Extract the [x, y] coordinate from the center of the cell holding the provided text.  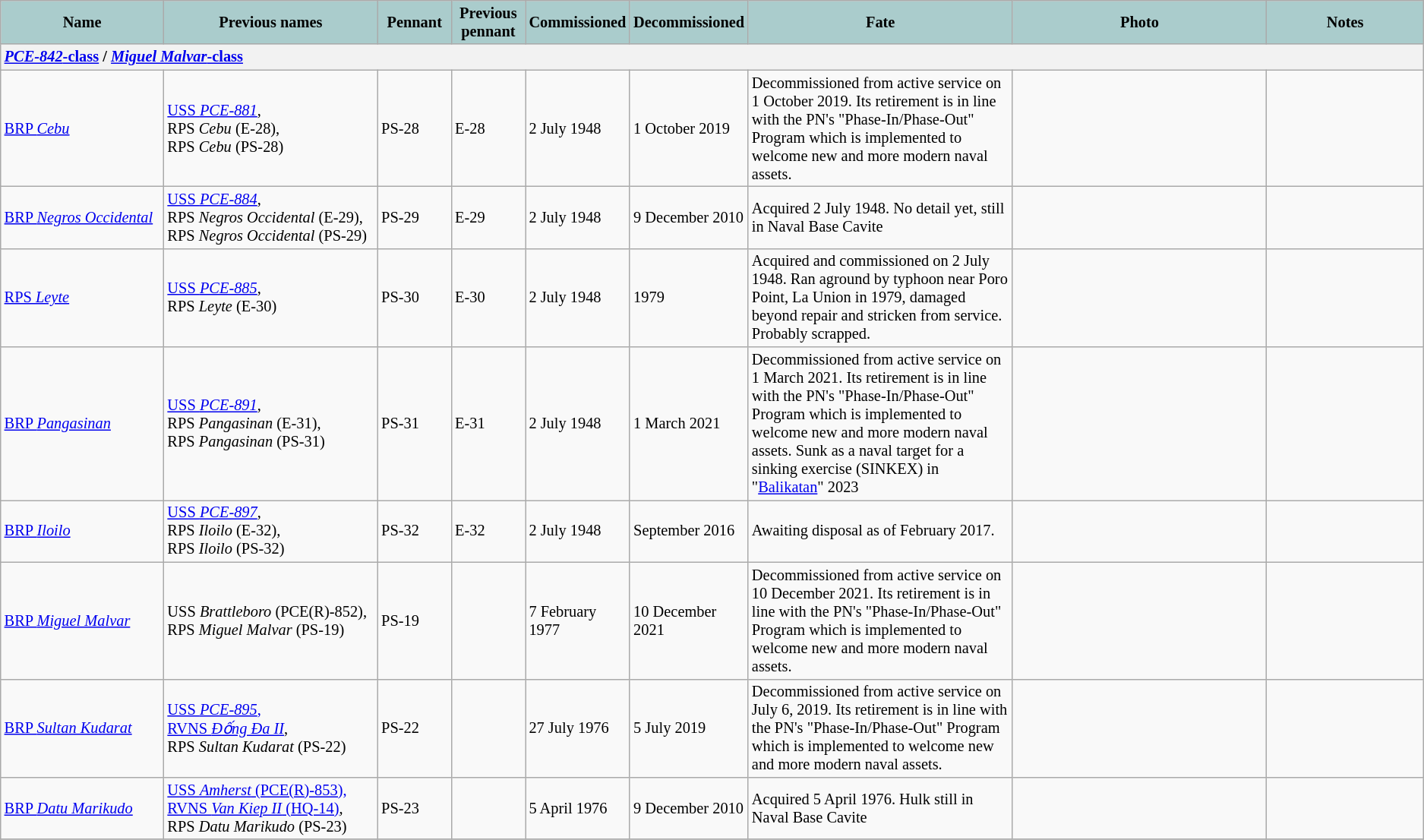
E-31 [488, 424]
BRP Sultan Kudarat [82, 728]
Previous pennant [488, 22]
PS-29 [415, 217]
E-29 [488, 217]
September 2016 [689, 531]
Notes [1346, 22]
E-30 [488, 298]
USS PCE-881,RPS Cebu (E-28),RPS Cebu (PS-28) [271, 128]
BRP Datu Marikudo [82, 808]
Acquired 2 July 1948. No detail yet, still in Naval Base Cavite [880, 217]
USS Brattleboro (PCE(R)-852),RPS Miguel Malvar (PS-19) [271, 621]
BRP Pangasinan [82, 424]
PS-31 [415, 424]
7 February 1977 [578, 621]
USS Amherst (PCE(R)-853),RVNS Van Kiep II (HQ-14),RPS Datu Marikudo (PS-23) [271, 808]
E-28 [488, 128]
Name [82, 22]
PS-28 [415, 128]
Photo [1139, 22]
RPS Leyte [82, 298]
Decommissioned [689, 22]
USS PCE-884,RPS Negros Occidental (E-29),RPS Negros Occidental (PS-29) [271, 217]
BRP Cebu [82, 128]
PS-19 [415, 621]
PS-30 [415, 298]
1979 [689, 298]
USS PCE-895,RVNS Đống Đa II,RPS Sultan Kudarat (PS-22) [271, 728]
1 October 2019 [689, 128]
E-32 [488, 531]
Awaiting disposal as of February 2017. [880, 531]
PS-32 [415, 531]
USS PCE-885,RPS Leyte (E-30) [271, 298]
PS-22 [415, 728]
BRP Negros Occidental [82, 217]
USS PCE-891,RPS Pangasinan (E-31),RPS Pangasinan (PS-31) [271, 424]
Fate [880, 22]
Previous names [271, 22]
BRP Iloilo [82, 531]
BRP Miguel Malvar [82, 621]
1 March 2021 [689, 424]
PCE-842-class / Miguel Malvar-class [712, 57]
5 July 2019 [689, 728]
Pennant [415, 22]
27 July 1976 [578, 728]
USS PCE-897,RPS Iloilo (E-32),RPS Iloilo (PS-32) [271, 531]
PS-23 [415, 808]
Commissioned [578, 22]
5 April 1976 [578, 808]
10 December 2021 [689, 621]
Acquired 5 April 1976. Hulk still in Naval Base Cavite [880, 808]
